Search for the cell housing the specified text and yield its [X, Y] center coordinate. 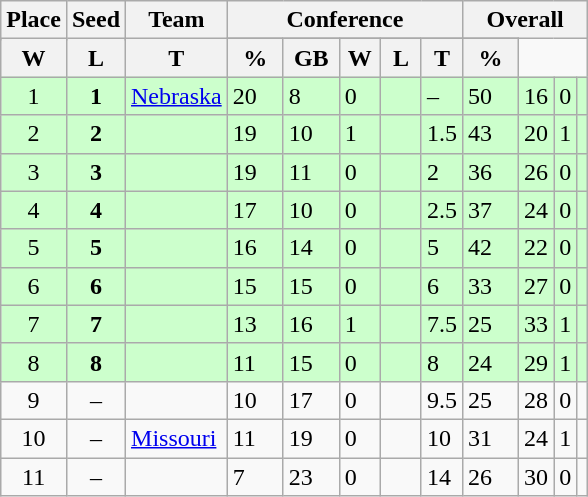
42 [491, 248]
9 [34, 400]
Conference [344, 20]
GB [311, 58]
23 [311, 477]
50 [491, 96]
36 [491, 172]
1.5 [442, 134]
13 [255, 324]
29 [536, 362]
Missouri [177, 438]
31 [491, 438]
9.5 [442, 400]
Seed [96, 20]
43 [491, 134]
22 [536, 248]
Overall [526, 20]
2.5 [442, 210]
30 [536, 477]
Nebraska [177, 96]
27 [536, 286]
37 [491, 210]
Place [34, 20]
7.5 [442, 324]
28 [536, 400]
Team [177, 20]
